Extract the (X, Y) coordinate from the center of the cell holding the provided text.  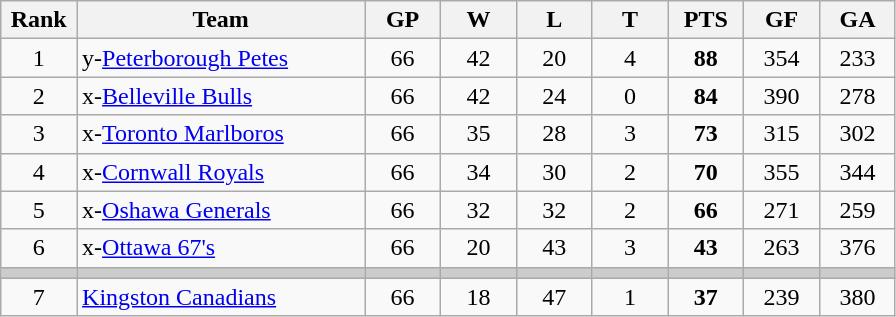
35 (479, 134)
24 (554, 96)
278 (857, 96)
259 (857, 210)
18 (479, 297)
30 (554, 172)
84 (706, 96)
70 (706, 172)
28 (554, 134)
376 (857, 248)
344 (857, 172)
233 (857, 58)
315 (782, 134)
x-Ottawa 67's (221, 248)
263 (782, 248)
Team (221, 20)
0 (630, 96)
380 (857, 297)
x-Cornwall Royals (221, 172)
239 (782, 297)
W (479, 20)
GP (403, 20)
302 (857, 134)
PTS (706, 20)
GA (857, 20)
y-Peterborough Petes (221, 58)
5 (39, 210)
L (554, 20)
390 (782, 96)
37 (706, 297)
47 (554, 297)
GF (782, 20)
354 (782, 58)
271 (782, 210)
355 (782, 172)
7 (39, 297)
x-Belleville Bulls (221, 96)
x-Toronto Marlboros (221, 134)
x-Oshawa Generals (221, 210)
73 (706, 134)
Rank (39, 20)
Kingston Canadians (221, 297)
34 (479, 172)
6 (39, 248)
T (630, 20)
88 (706, 58)
